Determine the (x, y) coordinate at the center of the cell enclosing the given text.  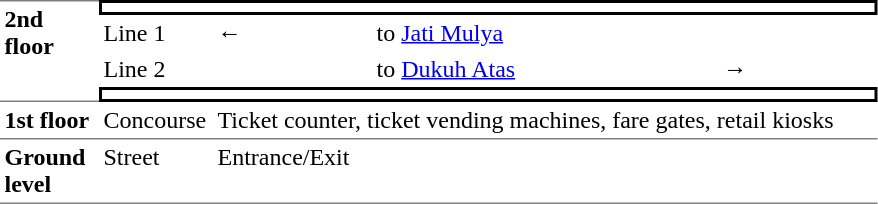
2nd floor (50, 51)
← (292, 33)
Line 1 (156, 33)
Entrance/Exit (545, 172)
Ground level (50, 172)
1st floor (50, 121)
Street (156, 172)
to Jati Mulya (545, 33)
to Dukuh Atas (545, 69)
→ (798, 69)
Line 2 (156, 69)
Concourse (156, 121)
Ticket counter, ticket vending machines, fare gates, retail kiosks (545, 121)
